Output the [x, y] coordinate of the center of the cell containing the given text.  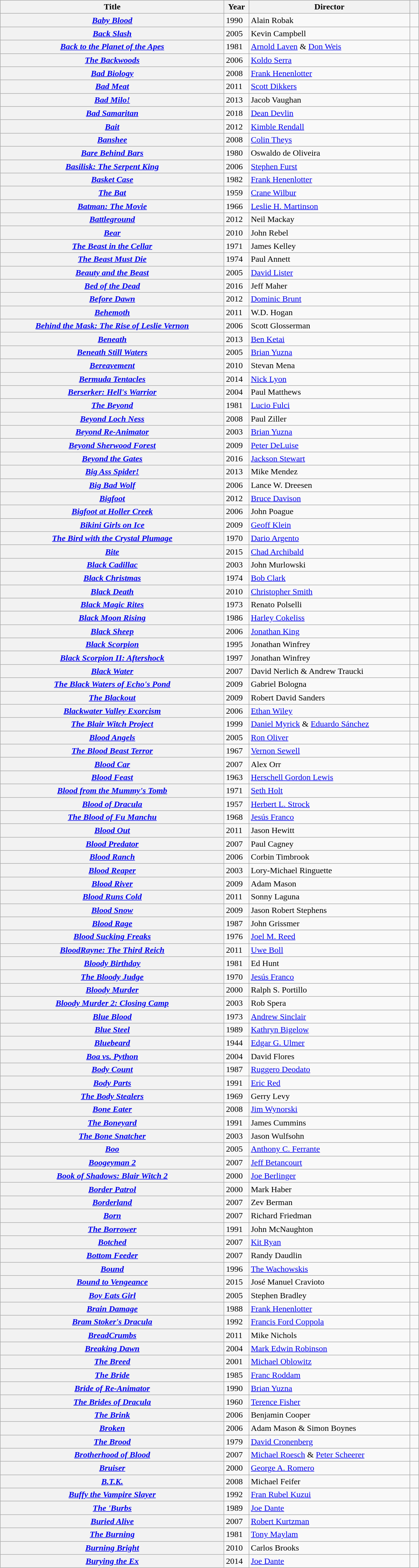
Black Sheep [112, 631]
Richard Friedman [330, 1216]
Bermuda Tentacles [112, 379]
1966 [237, 206]
Bikini Girls on Ice [112, 525]
Breaking Dawn [112, 1348]
Adam Mason & Simon Boynes [330, 1428]
The Blackout [112, 698]
Boa vs. Python [112, 1056]
Before Dawn [112, 299]
Bluebeard [112, 1043]
Black Moon Rising [112, 618]
Christopher Smith [330, 592]
Beauty and the Beast [112, 273]
Black Scorpion II: Aftershock [112, 658]
Jeff Betancourt [330, 1162]
1985 [237, 1375]
Joe Berlinger [330, 1176]
Jackson Stewart [330, 459]
Berserker: Hell's Warrior [112, 392]
Ethan Wiley [330, 711]
Bram Stoker's Dracula [112, 1322]
Leslie H. Martinson [330, 206]
BloodRayne: The Third Reich [112, 950]
Buffy the Vampire Slayer [112, 1495]
Year [237, 7]
Banshee [112, 140]
Seth Holt [330, 790]
John Poague [330, 512]
1959 [237, 193]
Bob Clark [330, 578]
John Rebel [330, 233]
Paul Annett [330, 259]
The Boneyard [112, 1123]
Bereavement [112, 365]
W.D. Hogan [330, 312]
Beyond Re-Animator [112, 432]
José Manuel Cravioto [330, 1282]
The Blood Beast Terror [112, 751]
Dominic Brunt [330, 299]
Blood Rage [112, 923]
Bloody Murder 2: Closing Camp [112, 1003]
Jonathan King [330, 631]
John McNaughton [330, 1229]
Kit Ryan [330, 1242]
The 'Burbs [112, 1508]
Back to the Planet of the Apes [112, 47]
Bad Milo! [112, 100]
The Beast in the Cellar [112, 246]
Lance W. Dreesen [330, 485]
Terence Fisher [330, 1402]
Jim Wynorski [330, 1109]
Paul Matthews [330, 392]
Black Water [112, 671]
Born [112, 1216]
Burning Bright [112, 1548]
1960 [237, 1402]
Randy Daudlin [330, 1256]
Border Patrol [112, 1189]
Bear [112, 233]
Paul Ziller [330, 419]
John Grissmer [330, 923]
Renato Polselli [330, 605]
Big Bad Wolf [112, 485]
Carlos Brooks [330, 1548]
Andrew Sinclair [330, 1017]
Oswaldo de Oliveira [330, 153]
Batman: The Movie [112, 206]
The Backwoods [112, 60]
Dean Devlin [330, 113]
Lucio Fulci [330, 406]
Zev Berman [330, 1202]
The Black Waters of Echo's Pond [112, 684]
Koldo Serra [330, 60]
Sonny Laguna [330, 897]
Bigfoot at Holler Creek [112, 512]
Edgar G. Ulmer [330, 1043]
Colin Theys [330, 140]
Basilisk: The Serpent King [112, 166]
Bite [112, 551]
Stephen Furst [330, 166]
Brain Damage [112, 1309]
Beyond Sherwood Forest [112, 445]
Blood Feast [112, 777]
The Bone Snatcher [112, 1136]
Burying the Ex [112, 1561]
Bait [112, 126]
Basket Case [112, 180]
Body Count [112, 1070]
Beyond the Gates [112, 459]
1982 [237, 180]
Blackwater Valley Exorcism [112, 711]
Benjamin Cooper [330, 1415]
Behind the Mask: The Rise of Leslie Vernon [112, 326]
Michael Oblowitz [330, 1362]
The Blair Witch Project [112, 724]
Robert Kurtzman [330, 1521]
David Lister [330, 273]
1968 [237, 817]
The Bloody Judge [112, 976]
Arnold Laven & Don Weis [330, 47]
Ron Oliver [330, 737]
The Brides of Dracula [112, 1402]
Alex Orr [330, 764]
Beyond Loch Ness [112, 419]
Kathryn Bigelow [330, 1030]
Ruggero Deodato [330, 1070]
Corbin Timbrook [330, 857]
Herschell Gordon Lewis [330, 777]
Jacob Vaughan [330, 100]
1996 [237, 1269]
Bride of Re-Animator [112, 1388]
David Nerlich & Andrew Traucki [330, 671]
Black Christmas [112, 578]
Ben Ketai [330, 339]
Black Magic Rites [112, 605]
Bruiser [112, 1468]
Kevin Campbell [330, 34]
2018 [237, 113]
The Brood [112, 1442]
Rob Spera [330, 1003]
James Cummins [330, 1123]
John Murlowski [330, 565]
Peter DeLuise [330, 445]
Bad Biology [112, 73]
Mark Haber [330, 1189]
Blood Predator [112, 844]
The Bride [112, 1375]
Mark Edwin Robinson [330, 1348]
Joel M. Reed [330, 937]
Blood of Dracula [112, 804]
Borderland [112, 1202]
Blood Reaper [112, 870]
The Breed [112, 1362]
Alain Robak [330, 20]
Beneath [112, 339]
Blood River [112, 884]
Bruce Davison [330, 498]
Botched [112, 1242]
Francis Ford Coppola [330, 1322]
Neil Mackay [330, 220]
Bound to Vengeance [112, 1282]
Bloody Birthday [112, 963]
The Beyond [112, 406]
The Burning [112, 1534]
Blood Out [112, 831]
Harley Cokeliss [330, 618]
The Blood of Fu Manchu [112, 817]
Daniel Myrick & Eduardo Sánchez [330, 724]
1988 [237, 1309]
Gerry Levy [330, 1096]
Bone Eater [112, 1109]
Robert David Sanders [330, 698]
The Bird with the Crystal Plumage [112, 538]
1957 [237, 804]
Battleground [112, 220]
The Body Stealers [112, 1096]
Fran Rubel Kuzui [330, 1495]
Bare Behind Bars [112, 153]
Blue Blood [112, 1017]
Scott Dikkers [330, 87]
Jason Robert Stephens [330, 910]
Body Parts [112, 1083]
Bed of the Dead [112, 286]
Paul Cagney [330, 844]
Herbert L. Strock [330, 804]
Boy Eats Girl [112, 1295]
Uwe Boll [330, 950]
1963 [237, 777]
Boogeyman 2 [112, 1162]
Blood Car [112, 764]
The Wachowskis [330, 1269]
Jason Wulfsohn [330, 1136]
Lory-Michael Ringuette [330, 870]
Kimble Rendall [330, 126]
Blood Ranch [112, 857]
Chad Archibald [330, 551]
The Brink [112, 1415]
Blood Snow [112, 910]
Anthony C. Ferrante [330, 1149]
1979 [237, 1442]
Bad Samaritan [112, 113]
Dario Argento [330, 538]
Geoff Klein [330, 525]
Bigfoot [112, 498]
Bad Meat [112, 87]
Gabriel Bologna [330, 684]
The Bat [112, 193]
Bloody Murder [112, 990]
Blood Runs Cold [112, 897]
Tony Maylam [330, 1534]
Brotherhood of Blood [112, 1455]
1976 [237, 937]
Buried Alive [112, 1521]
Blue Steel [112, 1030]
Mike Mendez [330, 472]
1986 [237, 618]
Behemoth [112, 312]
Stevan Mena [330, 365]
Ed Hunt [330, 963]
1980 [237, 153]
Scott Glosserman [330, 326]
1967 [237, 751]
Eric Red [330, 1083]
1995 [237, 645]
Beneath Still Waters [112, 352]
George A. Romero [330, 1468]
Jeff Maher [330, 286]
Big Ass Spider! [112, 472]
2001 [237, 1362]
BreadCrumbs [112, 1335]
1969 [237, 1096]
Baby Blood [112, 20]
Black Scorpion [112, 645]
Nick Lyon [330, 379]
Black Death [112, 592]
James Kelley [330, 246]
1999 [237, 724]
Adam Mason [330, 884]
B.T.K. [112, 1481]
Black Cadillac [112, 565]
Back Slash [112, 34]
Ralph S. Portillo [330, 990]
Stephen Bradley [330, 1295]
Franc Roddam [330, 1375]
Broken [112, 1428]
Jason Hewitt [330, 831]
The Beast Must Die [112, 259]
1997 [237, 658]
Title [112, 7]
Bottom Feeder [112, 1256]
Vernon Sewell [330, 751]
Mike Nichols [330, 1335]
Boo [112, 1149]
Michael Roesch & Peter Scheerer [330, 1455]
Book of Shadows: Blair Witch 2 [112, 1176]
Blood Sucking Freaks [112, 937]
Michael Feifer [330, 1481]
Director [330, 7]
Bound [112, 1269]
David Cronenberg [330, 1442]
Blood Angels [112, 737]
The Borrower [112, 1229]
Crane Wilbur [330, 193]
Blood from the Mummy's Tomb [112, 790]
David Flores [330, 1056]
1944 [237, 1043]
